Extract the [x, y] coordinate from the center of the cell holding the provided text.  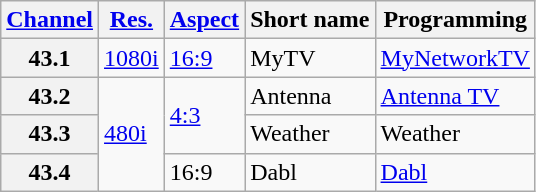
Short name [310, 20]
43.4 [50, 172]
4:3 [204, 115]
43.3 [50, 134]
MyTV [310, 58]
43.2 [50, 96]
MyNetworkTV [455, 58]
Programming [455, 20]
43.1 [50, 58]
1080i [132, 58]
Aspect [204, 20]
Channel [50, 20]
Res. [132, 20]
Antenna TV [455, 96]
Antenna [310, 96]
480i [132, 134]
